Search for the cell housing the specified text and yield its (x, y) center coordinate. 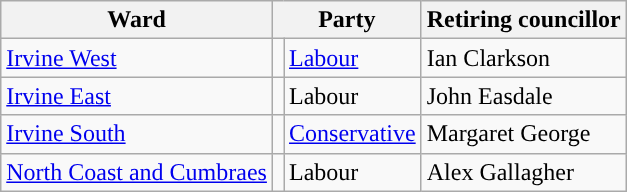
Retiring councillor (524, 20)
Ian Clarkson (524, 58)
Irvine East (137, 96)
Irvine South (137, 134)
Ward (137, 20)
Conservative (353, 134)
North Coast and Cumbraes (137, 172)
Alex Gallagher (524, 172)
John Easdale (524, 96)
Margaret George (524, 134)
Irvine West (137, 58)
Party (346, 20)
